Determine the (x, y) coordinate at the center of the cell enclosing the given text.  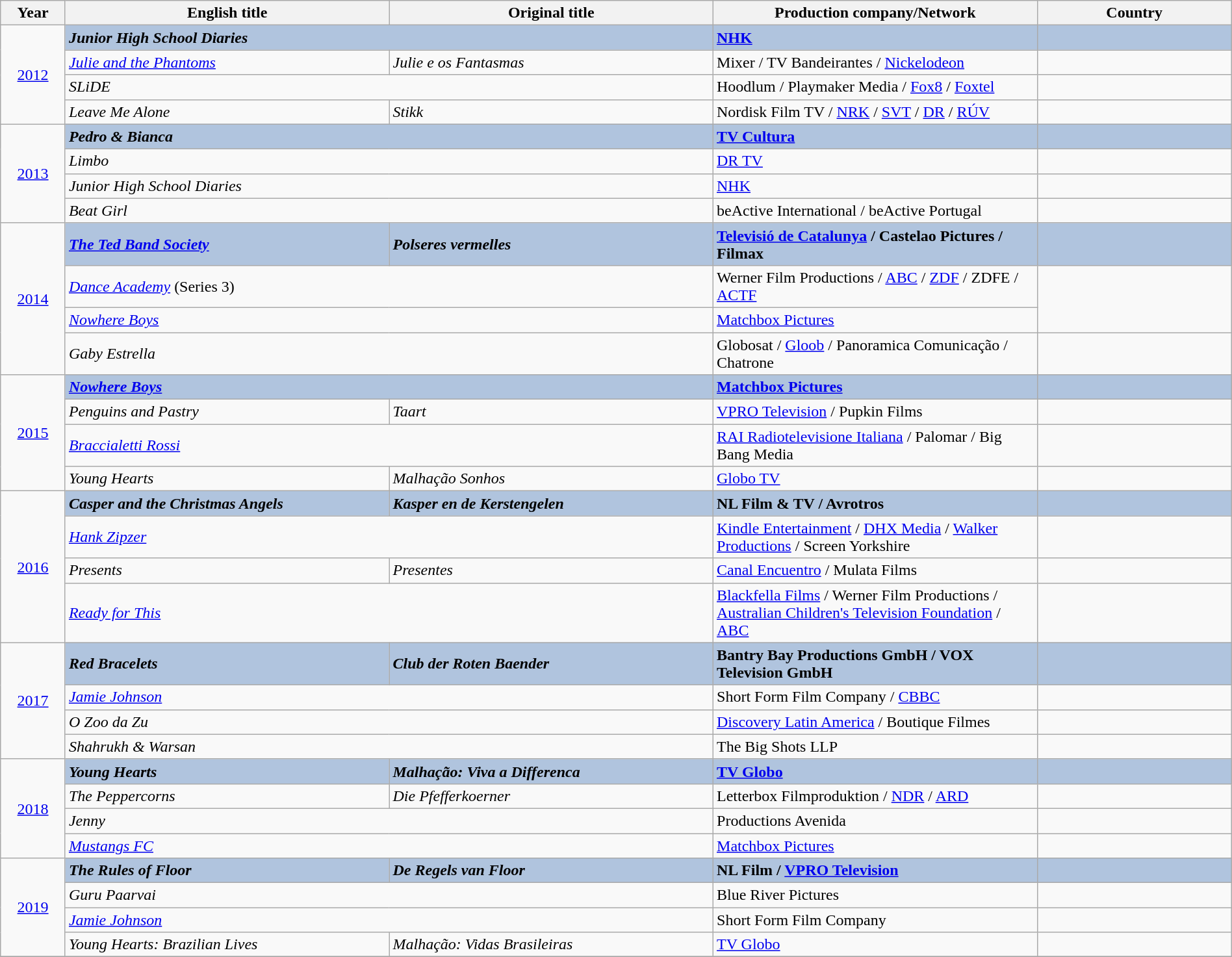
Short Form Film Company / CBBC (876, 697)
VPRO Television / Pupkin Films (876, 412)
Taart (551, 412)
Bantry Bay Productions GmbH / VOX Television GmbH (876, 664)
Malhação: Vidas Brasileiras (551, 945)
Presents (227, 570)
beActive International / beActive Portugal (876, 211)
The Big Shots LLP (876, 746)
Julie e os Fantasmas (551, 62)
2018 (33, 808)
Nordisk Film TV / NRK / SVT / DR / RÚV (876, 112)
Presentes (551, 570)
Shahrukh & Warsan (389, 746)
Televisió de Catalunya / Castelao Pictures / Filmax (876, 244)
Pedro & Bianca (389, 136)
Globosat / Gloob / Panoramica Comunicação / Chatrone (876, 353)
Penguins and Pastry (227, 412)
Jenny (389, 821)
2019 (33, 908)
Julie and the Phantoms (227, 62)
Hoodlum / Playmaker Media / Fox8 / Foxtel (876, 87)
Kasper en de Kerstengelen (551, 504)
Productions Avenida (876, 821)
English title (227, 13)
The Rules of Floor (227, 871)
De Regels van Floor (551, 871)
The Ted Band Society (227, 244)
Braccialetti Rossi (389, 446)
Country (1135, 13)
Canal Encuentro / Mulata Films (876, 570)
Red Bracelets (227, 664)
Production company/Network (876, 13)
Blackfella Films / Werner Film Productions / Australian Children's Television Foundation / ABC (876, 613)
Gaby Estrella (389, 353)
DR TV (876, 161)
Young Hearts: Brazilian Lives (227, 945)
The Peppercorns (227, 796)
Werner Film Productions / ABC / ZDF / ZDFE / ACTF (876, 286)
Year (33, 13)
2016 (33, 567)
Malhação: Viva a Differenca (551, 771)
Blue River Pictures (876, 895)
Casper and the Christmas Angels (227, 504)
SLiDE (389, 87)
2015 (33, 433)
Club der Roten Baender (551, 664)
Beat Girl (389, 211)
Guru Paarvai (389, 895)
2013 (33, 173)
Mixer / TV Bandeirantes / Nickelodeon (876, 62)
Short Form Film Company (876, 920)
Globo TV (876, 479)
Ready for This (389, 613)
Letterbox Filmproduktion / NDR / ARD (876, 796)
NL Film / VPRO Television (876, 871)
2012 (33, 75)
Kindle Entertainment / DHX Media / Walker Productions / Screen Yorkshire (876, 537)
Stikk (551, 112)
Malhação Sonhos (551, 479)
Limbo (389, 161)
Dance Academy (Series 3) (389, 286)
2014 (33, 299)
2017 (33, 700)
Hank Zipzer (389, 537)
Die Pfefferkoerner (551, 796)
Original title (551, 13)
O Zoo da Zu (389, 722)
Discovery Latin America / Boutique Filmes (876, 722)
TV Cultura (876, 136)
Leave Me Alone (227, 112)
Mustangs FC (389, 845)
RAI Radiotelevisione Italiana / Palomar / Big Bang Media (876, 446)
Polseres vermelles (551, 244)
NL Film & TV / Avrotros (876, 504)
